From the cell containing the given text, extract its center point as (x, y) coordinate. 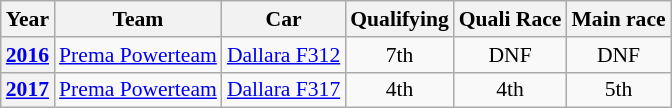
Car (284, 19)
5th (618, 90)
Main race (618, 19)
Quali Race (510, 19)
Year (28, 19)
Dallara F317 (284, 90)
2016 (28, 55)
2017 (28, 90)
7th (399, 55)
Team (138, 19)
Qualifying (399, 19)
Dallara F312 (284, 55)
